From the cell containing the given text, extract its center point as (x, y) coordinate. 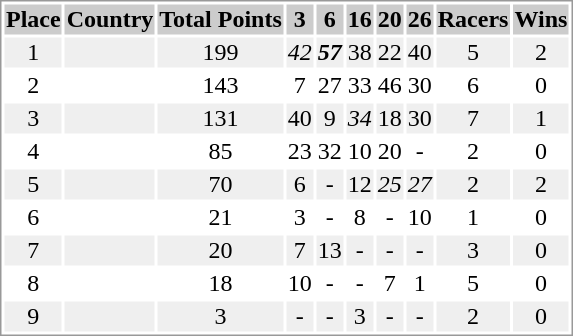
42 (300, 53)
46 (390, 85)
Wins (541, 19)
143 (220, 85)
22 (390, 53)
25 (390, 185)
34 (360, 119)
4 (33, 151)
33 (360, 85)
Total Points (220, 19)
57 (330, 53)
Place (33, 19)
26 (420, 19)
13 (330, 251)
Racers (473, 19)
70 (220, 185)
38 (360, 53)
199 (220, 53)
Country (110, 19)
21 (220, 217)
12 (360, 185)
16 (360, 19)
23 (300, 151)
32 (330, 151)
85 (220, 151)
131 (220, 119)
